Return the (x, y) coordinate for the center point of the cell that contains the specified text.  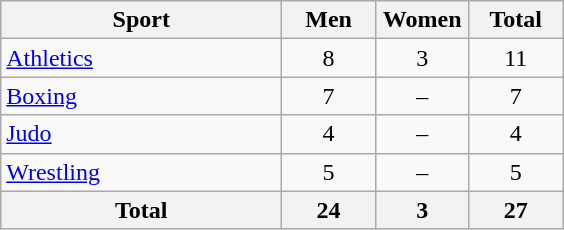
8 (329, 58)
24 (329, 210)
11 (516, 58)
Judo (142, 134)
Men (329, 20)
Women (422, 20)
Sport (142, 20)
Athletics (142, 58)
Boxing (142, 96)
27 (516, 210)
Wrestling (142, 172)
